Detect which cell encompasses the target text, then output its [X, Y] center coordinate. 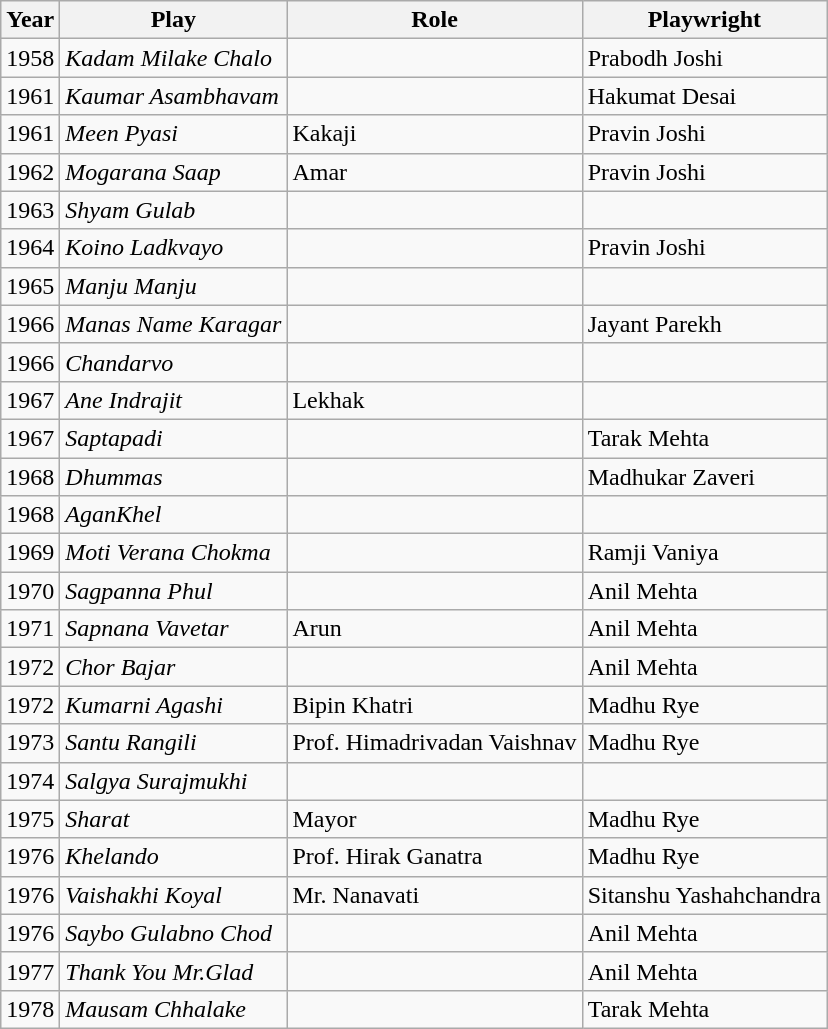
1965 [30, 286]
1963 [30, 210]
Kumarni Agashi [174, 705]
Thank You Mr.Glad [174, 971]
Hakumat Desai [704, 96]
Ane Indrajit [174, 400]
Amar [434, 172]
Saybo Gulabno Chod [174, 933]
Year [30, 20]
1958 [30, 58]
Sapnana Vavetar [174, 629]
Manju Manju [174, 286]
Ramji Vaniya [704, 553]
1978 [30, 1009]
Jayant Parekh [704, 324]
Kaumar Asambhavam [174, 96]
Dhummas [174, 477]
Kakaji [434, 134]
Khelando [174, 857]
Play [174, 20]
Kadam Milake Chalo [174, 58]
Bipin Khatri [434, 705]
Prof. Hirak Ganatra [434, 857]
1975 [30, 819]
Madhukar Zaveri [704, 477]
Koino Ladkvayo [174, 248]
Meen Pyasi [174, 134]
1964 [30, 248]
1973 [30, 743]
Shyam Gulab [174, 210]
Mr. Nanavati [434, 895]
Sitanshu Yashahchandra [704, 895]
Chandarvo [174, 362]
Salgya Surajmukhi [174, 781]
1970 [30, 591]
Mausam Chhalake [174, 1009]
Sagpanna Phul [174, 591]
Chor Bajar [174, 667]
Mogarana Saap [174, 172]
Santu Rangili [174, 743]
1971 [30, 629]
Arun [434, 629]
Playwright [704, 20]
Prof. Himadrivadan Vaishnav [434, 743]
1977 [30, 971]
Prabodh Joshi [704, 58]
Moti Verana Chokma [174, 553]
Manas Name Karagar [174, 324]
Lekhak [434, 400]
Sharat [174, 819]
AganKhel [174, 515]
Mayor [434, 819]
Vaishakhi Koyal [174, 895]
Role [434, 20]
1974 [30, 781]
1969 [30, 553]
1962 [30, 172]
Saptapadi [174, 438]
